Provide the (x, y) coordinate of the cell's center where the given text is located.  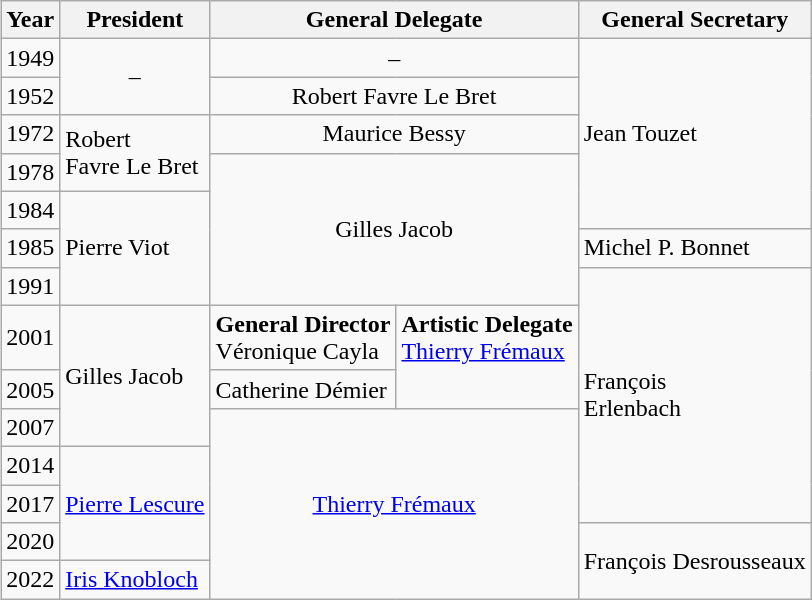
Pierre Lescure (135, 503)
Year (30, 20)
Iris Knobloch (135, 580)
Catherine Démier (303, 389)
Pierre Viot (135, 248)
Thierry Frémaux (394, 503)
Robert Favre Le Bret (394, 96)
Jean Touzet (694, 134)
François Desrousseaux (694, 561)
1949 (30, 58)
2007 (30, 427)
1972 (30, 134)
1978 (30, 172)
2014 (30, 465)
2005 (30, 389)
2001 (30, 338)
FrançoisErlenbach (694, 394)
1952 (30, 96)
Michel P. Bonnet (694, 248)
General Secretary (694, 20)
RobertFavre Le Bret (135, 153)
1991 (30, 286)
Maurice Bessy (394, 134)
Artistic DelegateThierry Frémaux (487, 356)
President (135, 20)
1984 (30, 210)
General Delegate (394, 20)
2017 (30, 503)
General DirectorVéronique Cayla (303, 338)
1985 (30, 248)
2020 (30, 542)
2022 (30, 580)
